Capture the cell that displays the provided text and extract its [X, Y] central coordinate. 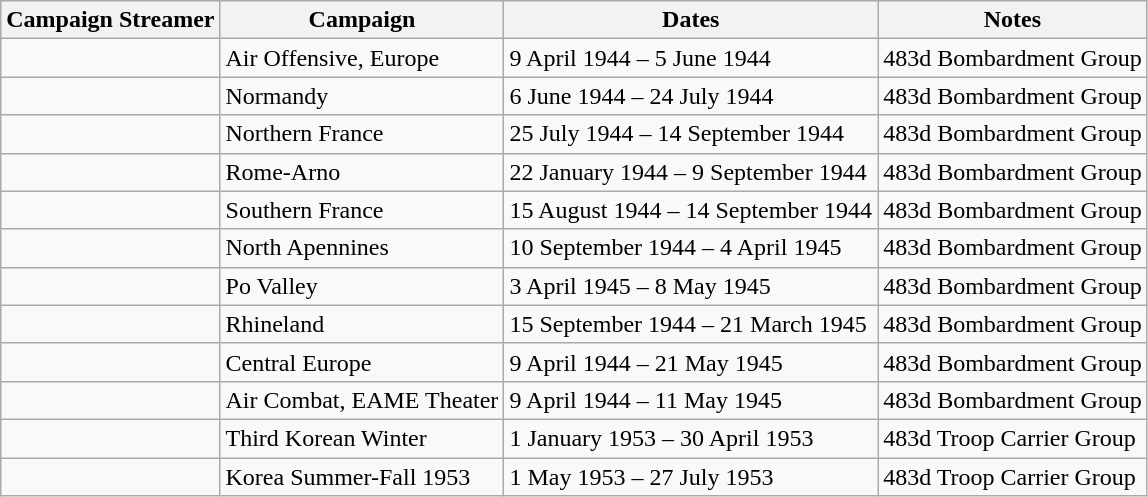
Rome-Arno [362, 172]
15 August 1944 – 14 September 1944 [691, 210]
25 July 1944 – 14 September 1944 [691, 134]
Normandy [362, 96]
North Apennines [362, 248]
22 January 1944 – 9 September 1944 [691, 172]
Campaign [362, 20]
Central Europe [362, 362]
Northern France [362, 134]
Campaign Streamer [110, 20]
15 September 1944 – 21 March 1945 [691, 324]
Southern France [362, 210]
10 September 1944 – 4 April 1945 [691, 248]
9 April 1944 – 5 June 1944 [691, 58]
9 April 1944 – 21 May 1945 [691, 362]
1 January 1953 – 30 April 1953 [691, 438]
Air Combat, EAME Theater [362, 400]
Rhineland [362, 324]
9 April 1944 – 11 May 1945 [691, 400]
Notes [1013, 20]
1 May 1953 – 27 July 1953 [691, 477]
Third Korean Winter [362, 438]
3 April 1945 – 8 May 1945 [691, 286]
Air Offensive, Europe [362, 58]
Dates [691, 20]
6 June 1944 – 24 July 1944 [691, 96]
Po Valley [362, 286]
Korea Summer-Fall 1953 [362, 477]
